Pinpoint the cell where the given text exists, returning its (x, y) midpoint coordinate. 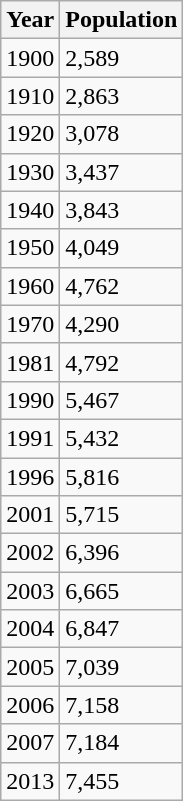
4,792 (122, 362)
3,078 (122, 134)
2001 (30, 515)
1920 (30, 134)
1981 (30, 362)
3,437 (122, 172)
5,467 (122, 400)
2004 (30, 629)
1940 (30, 210)
Year (30, 20)
1996 (30, 477)
1930 (30, 172)
7,184 (122, 743)
4,049 (122, 248)
6,396 (122, 553)
2005 (30, 667)
1900 (30, 58)
3,843 (122, 210)
2003 (30, 591)
1960 (30, 286)
2006 (30, 705)
1970 (30, 324)
6,847 (122, 629)
4,290 (122, 324)
2002 (30, 553)
2,863 (122, 96)
5,715 (122, 515)
7,455 (122, 781)
2013 (30, 781)
2007 (30, 743)
1990 (30, 400)
5,816 (122, 477)
1950 (30, 248)
2,589 (122, 58)
4,762 (122, 286)
7,039 (122, 667)
1991 (30, 438)
5,432 (122, 438)
Population (122, 20)
1910 (30, 96)
7,158 (122, 705)
6,665 (122, 591)
